Provide the [X, Y] coordinate of the cell's center where the given text is located.  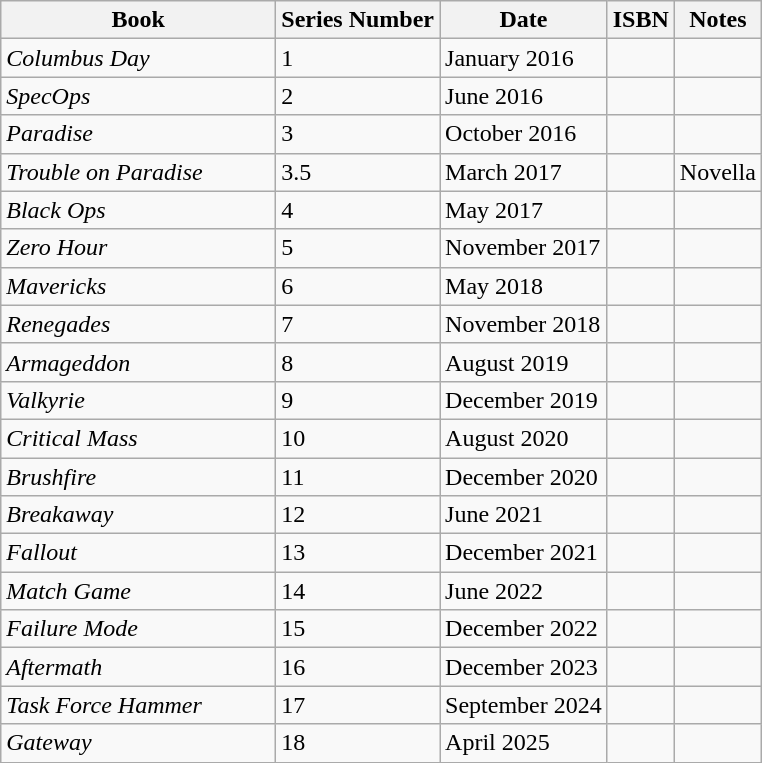
Renegades [138, 324]
Date [524, 20]
December 2023 [524, 667]
ISBN [640, 20]
2 [358, 96]
December 2019 [524, 400]
9 [358, 400]
December 2020 [524, 477]
Series Number [358, 20]
Novella [718, 172]
17 [358, 705]
March 2017 [524, 172]
June 2021 [524, 515]
Valkyrie [138, 400]
Critical Mass [138, 438]
SpecOps [138, 96]
Zero Hour [138, 248]
10 [358, 438]
November 2018 [524, 324]
Mavericks [138, 286]
April 2025 [524, 743]
7 [358, 324]
4 [358, 210]
5 [358, 248]
6 [358, 286]
16 [358, 667]
January 2016 [524, 58]
Brushfire [138, 477]
8 [358, 362]
November 2017 [524, 248]
14 [358, 591]
Paradise [138, 134]
June 2022 [524, 591]
Gateway [138, 743]
August 2019 [524, 362]
Armageddon [138, 362]
May 2018 [524, 286]
Task Force Hammer [138, 705]
December 2022 [524, 629]
Black Ops [138, 210]
Aftermath [138, 667]
September 2024 [524, 705]
11 [358, 477]
15 [358, 629]
Failure Mode [138, 629]
Notes [718, 20]
Fallout [138, 553]
13 [358, 553]
3 [358, 134]
3.5 [358, 172]
Trouble on Paradise [138, 172]
December 2021 [524, 553]
12 [358, 515]
Columbus Day [138, 58]
Book [138, 20]
Breakaway [138, 515]
June 2016 [524, 96]
Match Game [138, 591]
18 [358, 743]
August 2020 [524, 438]
October 2016 [524, 134]
May 2017 [524, 210]
1 [358, 58]
